Capture the cell that displays the provided text and extract its [x, y] central coordinate. 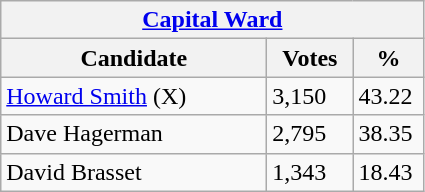
Dave Hagerman [134, 134]
38.35 [388, 134]
Capital Ward [212, 20]
43.22 [388, 96]
2,795 [310, 134]
Candidate [134, 58]
18.43 [388, 172]
3,150 [310, 96]
% [388, 58]
Howard Smith (X) [134, 96]
Votes [310, 58]
David Brasset [134, 172]
1,343 [310, 172]
